Detect which cell encompasses the target text, then output its (X, Y) center coordinate. 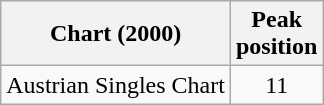
Austrian Singles Chart (116, 85)
Peakposition (276, 34)
11 (276, 85)
Chart (2000) (116, 34)
